Pinpoint the cell where the given text exists, returning its (X, Y) midpoint coordinate. 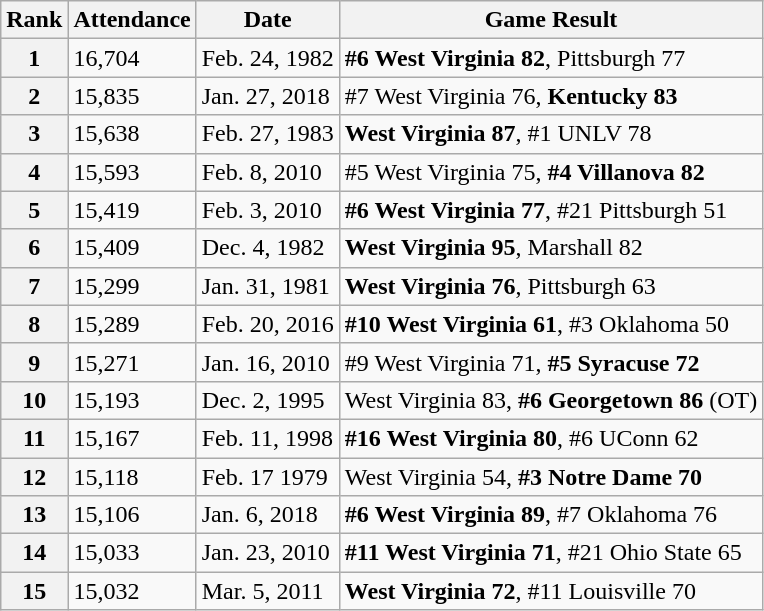
#5 West Virginia 75, #4 Villanova 82 (550, 172)
15,032 (132, 591)
15,033 (132, 553)
Rank (34, 20)
Jan. 6, 2018 (268, 515)
Feb. 11, 1998 (268, 438)
Dec. 2, 1995 (268, 400)
Attendance (132, 20)
Feb. 24, 1982 (268, 58)
#6 West Virginia 89, #7 Oklahoma 76 (550, 515)
15,299 (132, 286)
Feb. 3, 2010 (268, 210)
#7 West Virginia 76, Kentucky 83 (550, 96)
#16 West Virginia 80, #6 UConn 62 (550, 438)
10 (34, 400)
Mar. 5, 2011 (268, 591)
3 (34, 134)
#6 West Virginia 82, Pittsburgh 77 (550, 58)
4 (34, 172)
15,289 (132, 324)
15,118 (132, 477)
13 (34, 515)
15,271 (132, 362)
6 (34, 248)
15,193 (132, 400)
16,704 (132, 58)
Date (268, 20)
Dec. 4, 1982 (268, 248)
15,419 (132, 210)
7 (34, 286)
15,593 (132, 172)
West Virginia 95, Marshall 82 (550, 248)
Feb. 20, 2016 (268, 324)
West Virginia 54, #3 Notre Dame 70 (550, 477)
#10 West Virginia 61, #3 Oklahoma 50 (550, 324)
West Virginia 72, #11 Louisville 70 (550, 591)
#11 West Virginia 71, #21 Ohio State 65 (550, 553)
12 (34, 477)
Feb. 8, 2010 (268, 172)
15,106 (132, 515)
Feb. 27, 1983 (268, 134)
9 (34, 362)
West Virginia 83, #6 Georgetown 86 (OT) (550, 400)
Game Result (550, 20)
Jan. 23, 2010 (268, 553)
5 (34, 210)
Jan. 16, 2010 (268, 362)
West Virginia 76, Pittsburgh 63 (550, 286)
15,167 (132, 438)
West Virginia 87, #1 UNLV 78 (550, 134)
2 (34, 96)
1 (34, 58)
#9 West Virginia 71, #5 Syracuse 72 (550, 362)
Jan. 27, 2018 (268, 96)
8 (34, 324)
11 (34, 438)
15,638 (132, 134)
Feb. 17 1979 (268, 477)
#6 West Virginia 77, #21 Pittsburgh 51 (550, 210)
Jan. 31, 1981 (268, 286)
14 (34, 553)
15 (34, 591)
15,835 (132, 96)
15,409 (132, 248)
